Output the (X, Y) coordinate of the center of the cell containing the given text.  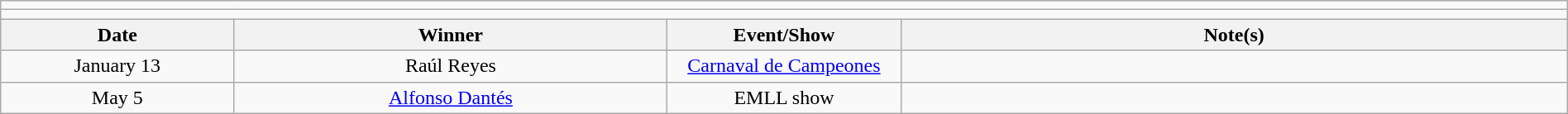
Note(s) (1234, 35)
May 5 (117, 97)
Date (117, 35)
Raúl Reyes (451, 66)
Event/Show (784, 35)
Winner (451, 35)
EMLL show (784, 97)
Alfonso Dantés (451, 97)
Carnaval de Campeones (784, 66)
January 13 (117, 66)
